Determine the (X, Y) coordinate at the center of the cell enclosing the given text.  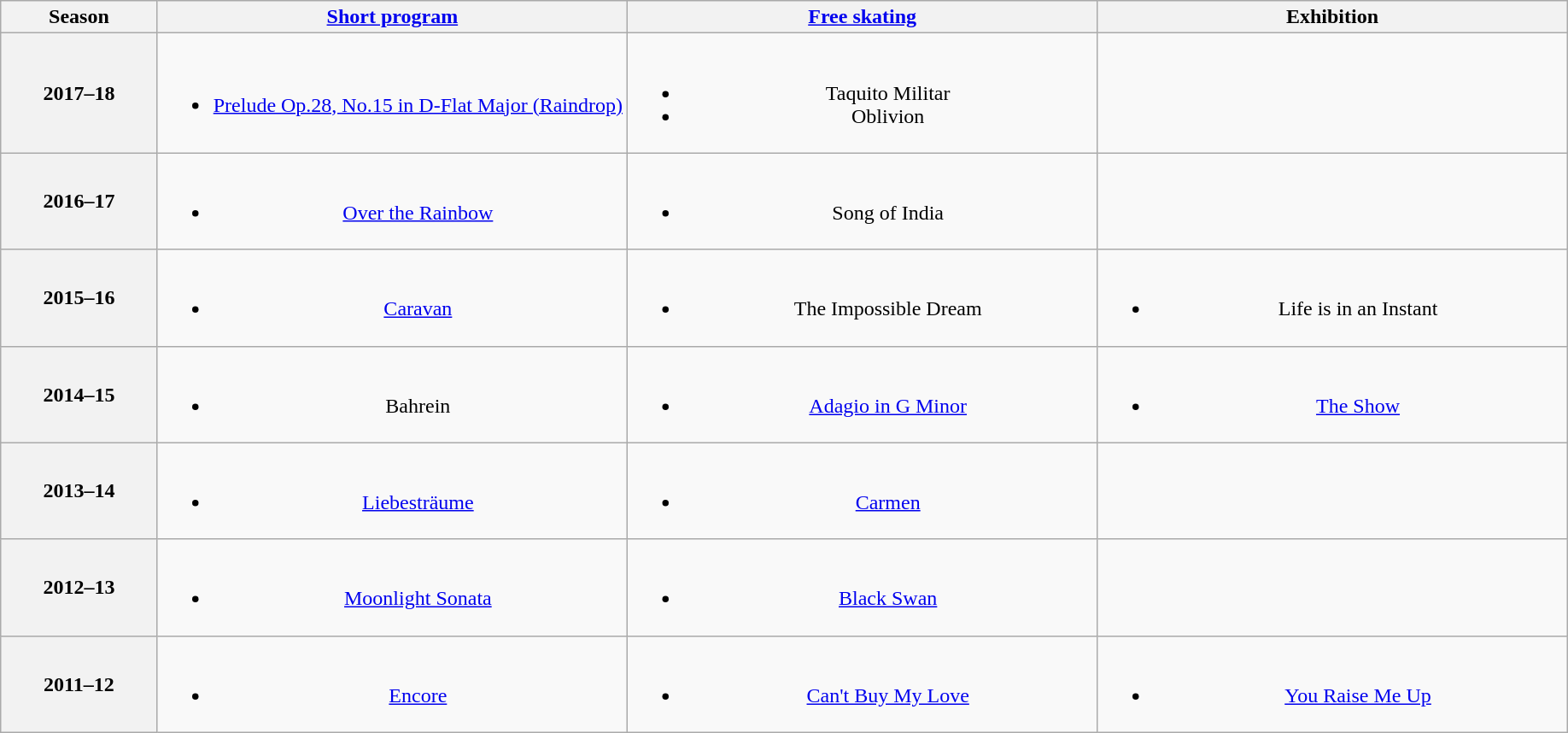
Life is in an Instant (1332, 297)
Bahrein (392, 395)
Song of India (863, 202)
Season (79, 17)
2011–12 (79, 683)
Over the Rainbow (392, 202)
Prelude Op.28, No.15 in D-Flat Major (Raindrop) (392, 93)
Short program (392, 17)
The Impossible Dream (863, 297)
Encore (392, 683)
Taquito MilitarOblivion (863, 93)
Adagio in G Minor (863, 395)
Can't Buy My Love (863, 683)
Exhibition (1332, 17)
You Raise Me Up (1332, 683)
Moonlight Sonata (392, 588)
Carmen (863, 490)
2013–14 (79, 490)
The Show (1332, 395)
2017–18 (79, 93)
Free skating (863, 17)
Liebesträume (392, 490)
2012–13 (79, 588)
2015–16 (79, 297)
2016–17 (79, 202)
Black Swan (863, 588)
Caravan (392, 297)
2014–15 (79, 395)
